Return (x, y) of the center of cell containing provided text 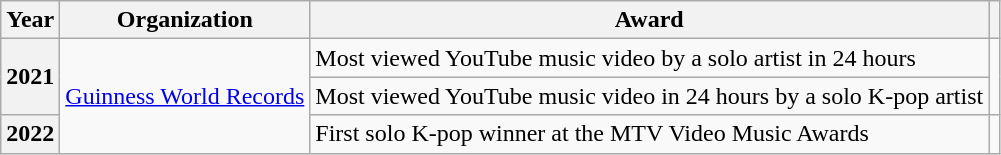
Most viewed YouTube music video in 24 hours by a solo K-pop artist (650, 96)
First solo K-pop winner at the MTV Video Music Awards (650, 134)
2022 (30, 134)
Most viewed YouTube music video by a solo artist in 24 hours (650, 58)
Award (650, 20)
2021 (30, 77)
Organization (185, 20)
Year (30, 20)
Guinness World Records (185, 96)
